Detect which cell encompasses the target text, then output its (X, Y) center coordinate. 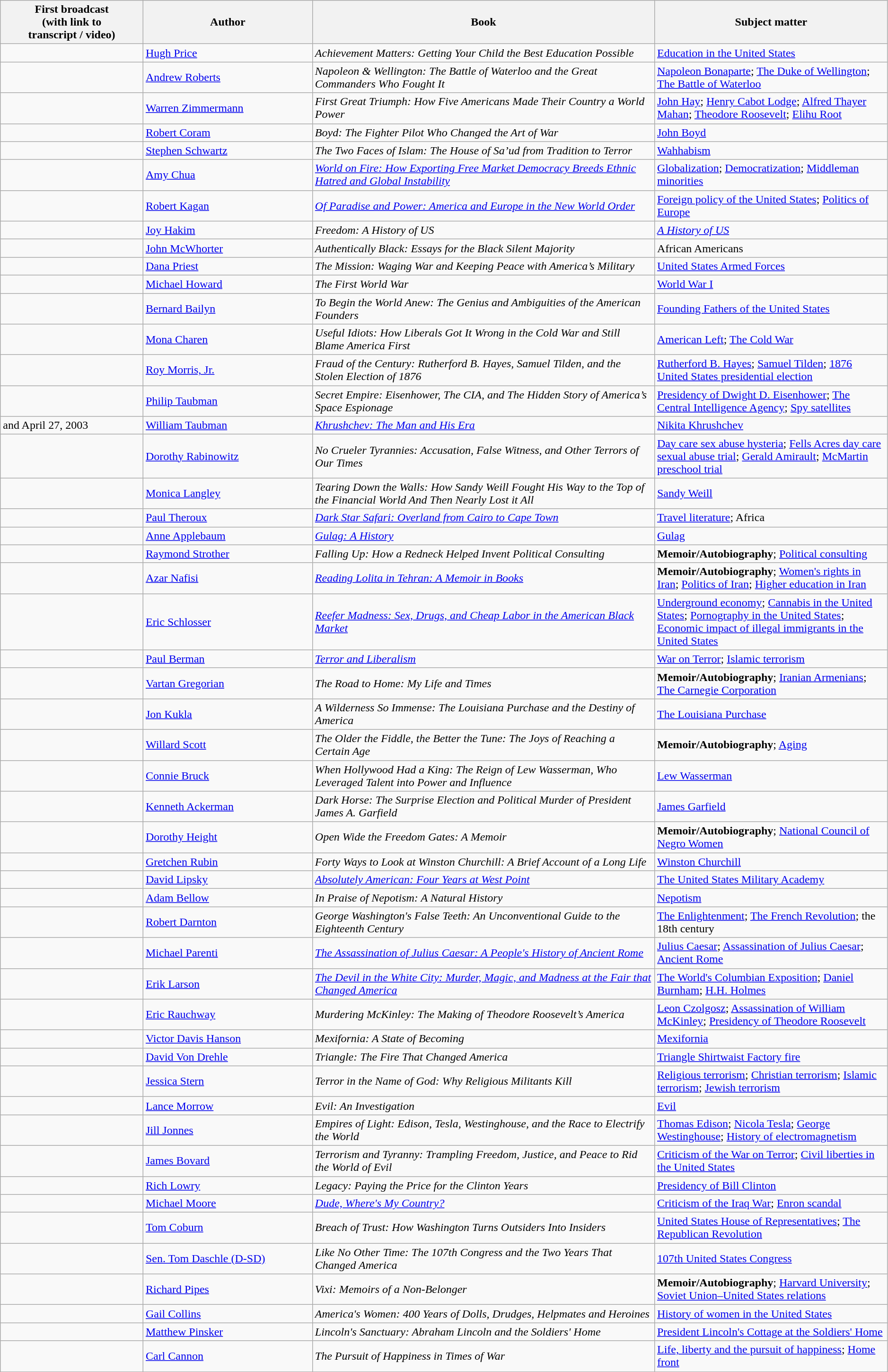
The Older the Fiddle, the Better the Tune: The Joys of Reaching a Certain Age (484, 745)
John McWhorter (228, 248)
Dark Star Safari: Overland from Cairo to Cape Town (484, 518)
Freedom: A History of US (484, 230)
Jessica Stern (228, 1081)
William Taubman (228, 425)
Presidency of Dwight D. Eisenhower; The Central Intelligence Agency; Spy satellites (771, 401)
A Wilderness So Immense: The Louisiana Purchase and the Destiny of America (484, 714)
Memoir/Autobiography; National Council of Negro Women (771, 838)
Julius Caesar; Assassination of Julius Caesar; Ancient Rome (771, 953)
Azar Nafisi (228, 578)
Richard Pipes (228, 1289)
Andrew Roberts (228, 78)
Gulag (771, 536)
Carl Cannon (228, 1356)
Education in the United States (771, 53)
Forty Ways to Look at Winston Churchill: A Brief Account of a Long Life (484, 862)
Dark Horse: The Surprise Election and Political Murder of President James A. Garfield (484, 806)
David Von Drehle (228, 1057)
To Begin the World Anew: The Genius and Ambiguities of the American Founders (484, 309)
Criticism of the Iraq War; Enron scandal (771, 1204)
In Praise of Nepotism: A Natural History (484, 898)
United States Armed Forces (771, 266)
Warren Zimmermann (228, 108)
Adam Bellow (228, 898)
Connie Bruck (228, 775)
Jill Jonnes (228, 1130)
Subject matter (771, 22)
Philip Taubman (228, 401)
Rich Lowry (228, 1186)
Raymond Strother (228, 554)
Gretchen Rubin (228, 862)
Achievement Matters: Getting Your Child the Best Education Possible (484, 53)
James Bovard (228, 1160)
Criticism of the War on Terror; Civil liberties in the United States (771, 1160)
Winston Churchill (771, 862)
Like No Other Time: The 107th Congress and the Two Years That Changed America (484, 1259)
Anne Applebaum (228, 536)
Reading Lolita in Tehran: A Memoir in Books (484, 578)
Paul Theroux (228, 518)
Evil: An Investigation (484, 1106)
The World's Columbian Exposition; Daniel Burnham; H.H. Holmes (771, 983)
Lincoln's Sanctuary: Abraham Lincoln and the Soldiers' Home (484, 1332)
Founding Fathers of the United States (771, 309)
Eric Schlosser (228, 622)
Robert Coram (228, 133)
Kenneth Ackerman (228, 806)
Underground economy; Cannabis in the United States; Pornography in the United States; Economic impact of illegal immigrants in the United States (771, 622)
The Devil in the White City: Murder, Magic, and Madness at the Fair that Changed America (484, 983)
Sandy Weill (771, 493)
Wahhabism (771, 150)
Sen. Tom Daschle (D-SD) (228, 1259)
Robert Darnton (228, 922)
Terror and Liberalism (484, 659)
The Two Faces of Islam: The House of Sa’ud from Tradition to Terror (484, 150)
Globalization; Democratization; Middleman minorities (771, 175)
Evil (771, 1106)
Nepotism (771, 898)
Empires of Light: Edison, Tesla, Westinghouse, and the Race to Electrify the World (484, 1130)
Triangle: The Fire That Changed America (484, 1057)
Secret Empire: Eisenhower, The CIA, and The Hidden Story of America’s Space Espionage (484, 401)
Lew Wasserman (771, 775)
The Road to Home: My Life and Times (484, 683)
Memoir/Autobiography; Harvard University; Soviet Union–United States relations (771, 1289)
Mexifornia (771, 1039)
Foreign policy of the United States; Politics of Europe (771, 205)
Victor Davis Hanson (228, 1039)
George Washington's False Teeth: An Unconventional Guide to the Eighteenth Century (484, 922)
Triangle Shirtwaist Factory fire (771, 1057)
Gulag: A History (484, 536)
Reefer Madness: Sex, Drugs, and Cheap Labor in the American Black Market (484, 622)
Day care sex abuse hysteria; Fells Acres day care sexual abuse trial; Gerald Amirault; McMartin preschool trial (771, 456)
Amy Chua (228, 175)
Jon Kukla (228, 714)
Legacy: Paying the Price for the Clinton Years (484, 1186)
War on Terror; Islamic terrorism (771, 659)
Michael Parenti (228, 953)
107th United States Congress (771, 1259)
Travel literature; Africa (771, 518)
Useful Idiots: How Liberals Got It Wrong in the Cold War and Still Blame America First (484, 340)
Bernard Bailyn (228, 309)
Joy Hakim (228, 230)
The Assassination of Julius Caesar: A People's History of Ancient Rome (484, 953)
Dorothy Height (228, 838)
Leon Czolgosz; Assassination of William McKinley; Presidency of Theodore Roosevelt (771, 1015)
Khrushchev: The Man and His Era (484, 425)
Stephen Schwartz (228, 150)
Authentically Black: Essays for the Black Silent Majority (484, 248)
Falling Up: How a Redneck Helped Invent Political Consulting (484, 554)
John Hay; Henry Cabot Lodge; Alfred Thayer Mahan; Theodore Roosevelt; Elihu Root (771, 108)
Matthew Pinsker (228, 1332)
Roy Morris, Jr. (228, 370)
The Louisiana Purchase (771, 714)
Napoleon Bonaparte; The Duke of Wellington; The Battle of Waterloo (771, 78)
Religious terrorism; Christian terrorism; Islamic terrorism; Jewish terrorism (771, 1081)
The Pursuit of Happiness in Times of War (484, 1356)
Terror in the Name of God: Why Religious Militants Kill (484, 1081)
Terrorism and Tyranny: Trampling Freedom, Justice, and Peace to Rid the World of Evil (484, 1160)
President Lincoln's Cottage at the Soldiers' Home (771, 1332)
World War I (771, 284)
Tom Coburn (228, 1228)
Author (228, 22)
The Mission: Waging War and Keeping Peace with America’s Military (484, 266)
Hugh Price (228, 53)
Boyd: The Fighter Pilot Who Changed the Art of War (484, 133)
Napoleon & Wellington: The Battle of Waterloo and the Great Commanders Who Fought It (484, 78)
Breach of Trust: How Washington Turns Outsiders Into Insiders (484, 1228)
Open Wide the Freedom Gates: A Memoir (484, 838)
First broadcast(with link totranscript / video) (72, 22)
First Great Triumph: How Five Americans Made Their Country a World Power (484, 108)
Murdering McKinley: The Making of Theodore Roosevelt’s America (484, 1015)
Rutherford B. Hayes; Samuel Tilden; 1876 United States presidential election (771, 370)
Memoir/Autobiography; Women's rights in Iran; Politics of Iran; Higher education in Iran (771, 578)
American Left; The Cold War (771, 340)
Tearing Down the Walls: How Sandy Weill Fought His Way to the Top of the Financial World And Then Nearly Lost it All (484, 493)
Fraud of the Century: Rutherford B. Hayes, Samuel Tilden, and the Stolen Election of 1876 (484, 370)
Robert Kagan (228, 205)
Dorothy Rabinowitz (228, 456)
Mona Charen (228, 340)
A History of US (771, 230)
Memoir/Autobiography; Political consulting (771, 554)
Memoir/Autobiography; Aging (771, 745)
The First World War (484, 284)
Willard Scott (228, 745)
Erik Larson (228, 983)
Vartan Gregorian (228, 683)
Dude, Where's My Country? (484, 1204)
Thomas Edison; Nicola Tesla; George Westinghouse; History of electromagnetism (771, 1130)
Of Paradise and Power: America and Europe in the New World Order (484, 205)
No Crueler Tyrannies: Accusation, False Witness, and Other Terrors of Our Times (484, 456)
Book (484, 22)
The Enlightenment; The French Revolution; the 18th century (771, 922)
Dana Priest (228, 266)
When Hollywood Had a King: The Reign of Lew Wasserman, Who Leveraged Talent into Power and Influence (484, 775)
James Garfield (771, 806)
and April 27, 2003 (72, 425)
Michael Howard (228, 284)
Eric Rauchway (228, 1015)
Vixi: Memoirs of a Non-Belonger (484, 1289)
Paul Berman (228, 659)
World on Fire: How Exporting Free Market Democracy Breeds Ethnic Hatred and Global Instability (484, 175)
African Americans (771, 248)
Michael Moore (228, 1204)
The United States Military Academy (771, 880)
Gail Collins (228, 1314)
Monica Langley (228, 493)
David Lipsky (228, 880)
Memoir/Autobiography; Iranian Armenians; The Carnegie Corporation (771, 683)
John Boyd (771, 133)
America's Women: 400 Years of Dolls, Drudges, Helpmates and Heroines (484, 1314)
United States House of Representatives; The Republican Revolution (771, 1228)
Mexifornia: A State of Becoming (484, 1039)
Life, liberty and the pursuit of happiness; Home front (771, 1356)
Lance Morrow (228, 1106)
History of women in the United States (771, 1314)
Nikita Khrushchev (771, 425)
Presidency of Bill Clinton (771, 1186)
Absolutely American: Four Years at West Point (484, 880)
